Detect which cell encompasses the target text, then output its (X, Y) center coordinate. 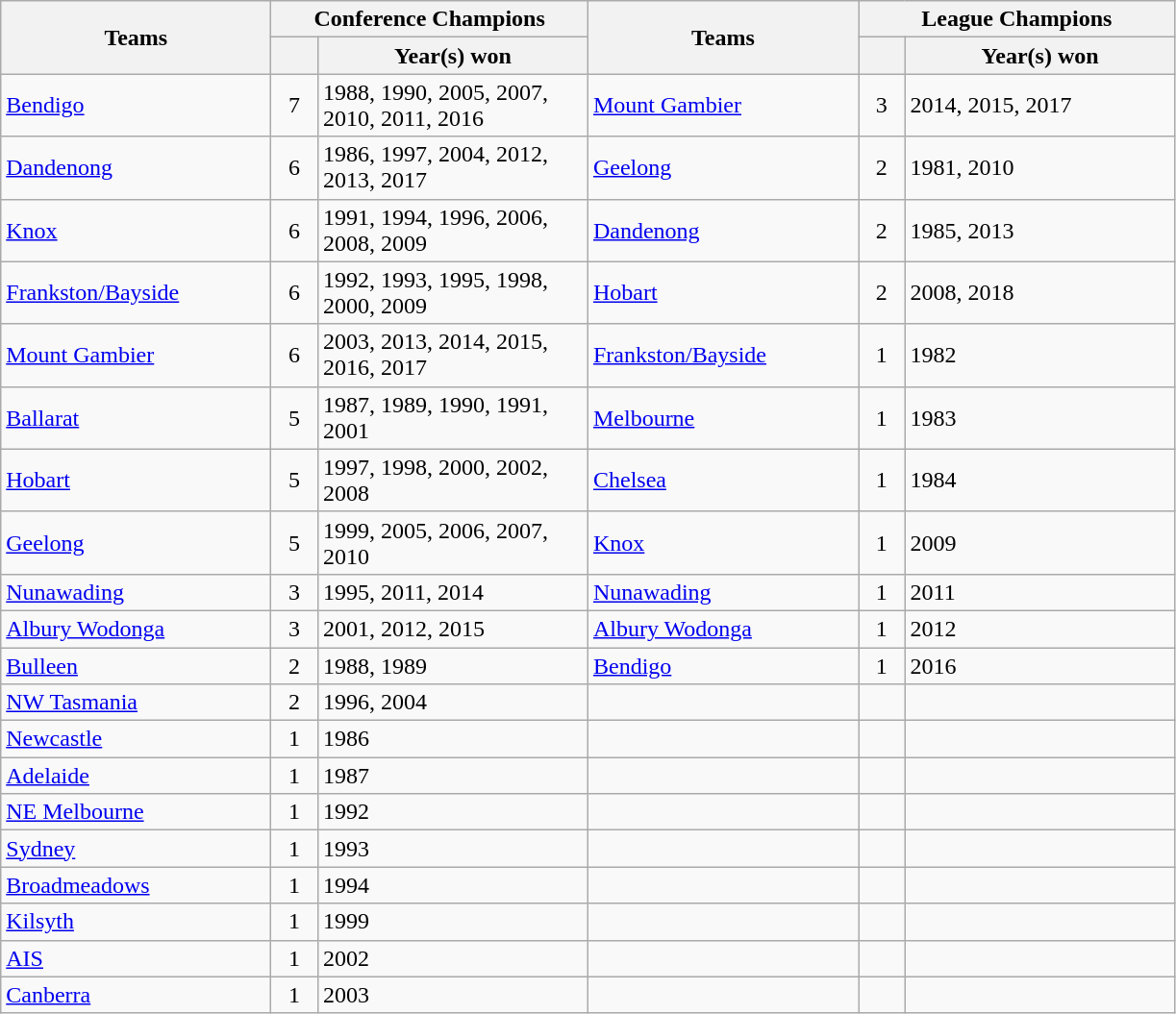
Ballarat (137, 417)
1995, 2011, 2014 (452, 592)
2008, 2018 (1040, 292)
1985, 2013 (1040, 231)
2011 (1040, 592)
1986 (452, 739)
2003, 2013, 2014, 2015, 2016, 2017 (452, 356)
2009 (1040, 542)
1999, 2005, 2006, 2007, 2010 (452, 542)
NW Tasmania (137, 703)
1996, 2004 (452, 703)
League Champions (1016, 19)
2002 (452, 958)
2003 (452, 995)
1981, 2010 (1040, 167)
2001, 2012, 2015 (452, 629)
Sydney (137, 849)
Melbourne (723, 417)
Adelaide (137, 776)
1983 (1040, 417)
Bulleen (137, 666)
1988, 1989 (452, 666)
1997, 1998, 2000, 2002, 2008 (452, 481)
AIS (137, 958)
Canberra (137, 995)
1993 (452, 849)
1987 (452, 776)
Newcastle (137, 739)
Broadmeadows (137, 885)
Conference Champions (430, 19)
2014, 2015, 2017 (1040, 106)
1987, 1989, 1990, 1991, 2001 (452, 417)
1994 (452, 885)
1992, 1993, 1995, 1998, 2000, 2009 (452, 292)
1991, 1994, 1996, 2006, 2008, 2009 (452, 231)
1984 (1040, 481)
7 (294, 106)
Kilsyth (137, 922)
1992 (452, 812)
2012 (1040, 629)
2016 (1040, 666)
1988, 1990, 2005, 2007, 2010, 2011, 2016 (452, 106)
Chelsea (723, 481)
1982 (1040, 356)
NE Melbourne (137, 812)
1999 (452, 922)
1986, 1997, 2004, 2012, 2013, 2017 (452, 167)
